From the cell containing the given text, extract its center point as (x, y) coordinate. 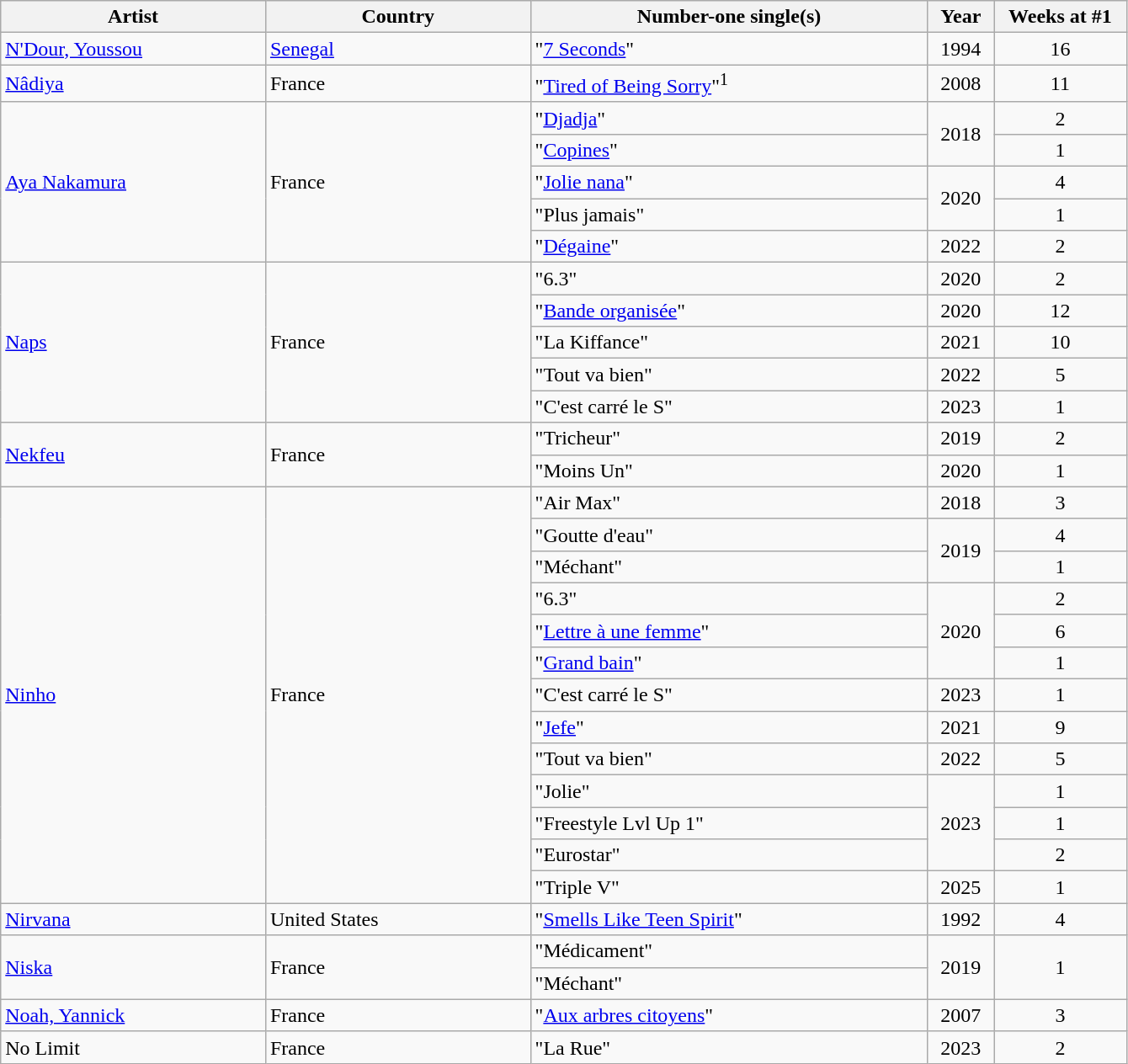
"La Kiffance" (729, 343)
United States (397, 919)
"Freestyle Lvl Up 1" (729, 823)
"7 Seconds" (729, 49)
12 (1061, 311)
Artist (133, 17)
"Dégaine" (729, 247)
10 (1061, 343)
"Eurostar" (729, 855)
"Médicament" (729, 951)
"Grand bain" (729, 662)
"Lettre à une femme" (729, 630)
"Jolie nana" (729, 183)
"Air Max" (729, 503)
1994 (961, 49)
Naps (133, 343)
Nirvana (133, 919)
Year (961, 17)
"Triple V" (729, 887)
Niska (133, 967)
Weeks at #1 (1061, 17)
"Moins Un" (729, 471)
Nâdiya (133, 84)
"Djadja" (729, 118)
Number-one single(s) (729, 17)
"Jefe" (729, 727)
"Aux arbres citoyens" (729, 1015)
9 (1061, 727)
N'Dour, Youssou (133, 49)
11 (1061, 84)
"Tricheur" (729, 439)
2025 (961, 887)
Ninho (133, 695)
"Jolie" (729, 791)
1992 (961, 919)
Senegal (397, 49)
"Copines" (729, 150)
"Plus jamais" (729, 215)
"Goutte d'eau" (729, 535)
Country (397, 17)
No Limit (133, 1047)
"La Rue" (729, 1047)
2008 (961, 84)
Noah, Yannick (133, 1015)
Nekfeu (133, 455)
"Tired of Being Sorry"1 (729, 84)
Aya Nakamura (133, 182)
6 (1061, 630)
2007 (961, 1015)
16 (1061, 49)
"Smells Like Teen Spirit" (729, 919)
"Bande organisée" (729, 311)
